Extract the (x, y) coordinate from the center of the cell holding the provided text.  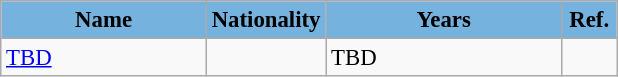
Years (444, 20)
Nationality (266, 20)
Name (104, 20)
Ref. (589, 20)
